Pinpoint the cell where the given text exists, returning its [x, y] midpoint coordinate. 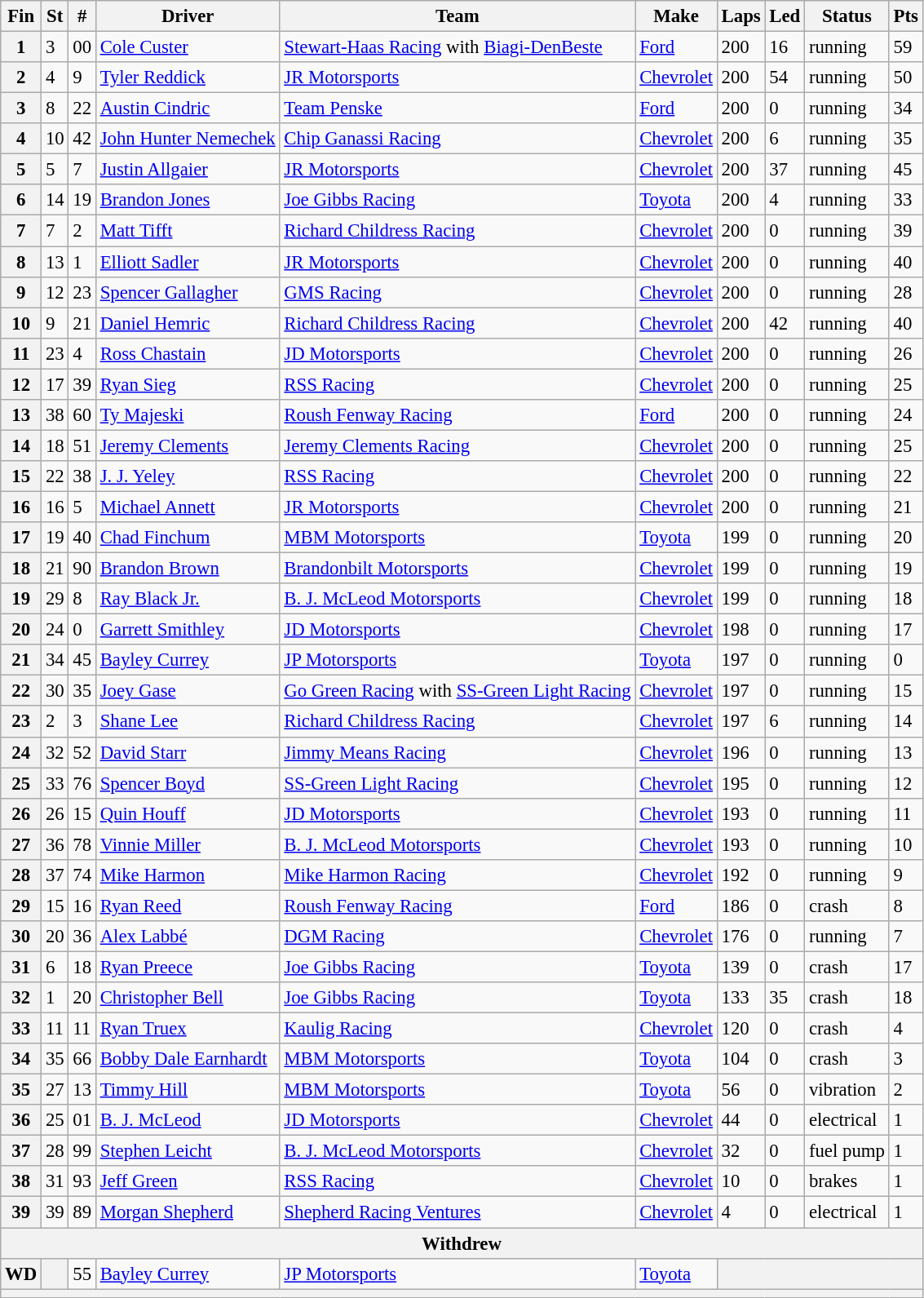
WD [21, 1274]
Morgan Shepherd [188, 1212]
Ray Black Jr. [188, 599]
60 [82, 415]
B. J. McLeod [188, 1120]
176 [741, 937]
54 [785, 78]
DGM Racing [458, 937]
GMS Racing [458, 292]
Shane Lee [188, 722]
fuel pump [847, 1151]
Mike Harmon [188, 875]
Vinnie Miller [188, 844]
198 [741, 630]
Stephen Leicht [188, 1151]
Kaulig Racing [458, 1029]
99 [82, 1151]
192 [741, 875]
196 [741, 752]
Michael Annett [188, 507]
Cole Custer [188, 47]
Ty Majeski [188, 415]
Austin Cindric [188, 109]
139 [741, 967]
00 [82, 47]
Shepherd Racing Ventures [458, 1212]
56 [741, 1090]
51 [82, 445]
Ross Chastain [188, 353]
Ryan Sieg [188, 384]
01 [82, 1120]
Pts [905, 16]
59 [905, 47]
Mike Harmon Racing [458, 875]
# [82, 16]
Bobby Dale Earnhardt [188, 1059]
Chip Ganassi Racing [458, 139]
Brandon Jones [188, 200]
195 [741, 783]
93 [82, 1182]
Jeff Green [188, 1182]
Go Green Racing with SS-Green Light Racing [458, 691]
Garrett Smithley [188, 630]
Ryan Truex [188, 1029]
76 [82, 783]
Brandon Brown [188, 569]
Jeremy Clements [188, 445]
Chad Finchum [188, 538]
133 [741, 998]
44 [741, 1120]
104 [741, 1059]
Jimmy Means Racing [458, 752]
Make [676, 16]
Brandonbilt Motorsports [458, 569]
Fin [21, 16]
Driver [188, 16]
Led [785, 16]
Team [458, 16]
Spencer Gallagher [188, 292]
vibration [847, 1090]
Ryan Preece [188, 967]
52 [82, 752]
J. J. Yeley [188, 476]
brakes [847, 1182]
Team Penske [458, 109]
Matt Tifft [188, 231]
Stewart-Haas Racing with Biagi-DenBeste [458, 47]
Quin Houff [188, 813]
Jeremy Clements Racing [458, 445]
Laps [741, 16]
John Hunter Nemechek [188, 139]
Ryan Reed [188, 906]
55 [82, 1274]
Tyler Reddick [188, 78]
Withdrew [462, 1243]
Spencer Boyd [188, 783]
SS-Green Light Racing [458, 783]
78 [82, 844]
90 [82, 569]
50 [905, 78]
Status [847, 16]
186 [741, 906]
Justin Allgaier [188, 170]
Alex Labbé [188, 937]
74 [82, 875]
66 [82, 1059]
Christopher Bell [188, 998]
Joey Gase [188, 691]
Elliott Sadler [188, 262]
Daniel Hemric [188, 323]
St [55, 16]
David Starr [188, 752]
Timmy Hill [188, 1090]
89 [82, 1212]
120 [741, 1029]
